Scan for the cell matching the given text and deliver its (x, y) coordinate at center. 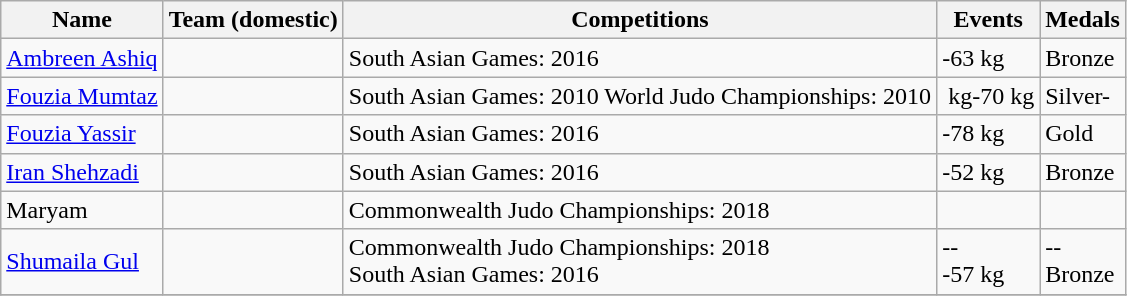
Events (988, 20)
Competitions (640, 20)
-52 kg (988, 172)
Medals (1083, 20)
Maryam (82, 210)
Fouzia Mumtaz (82, 96)
Commonwealth Judo Championships: 2018South Asian Games: 2016 (640, 262)
Iran Shehzadi (82, 172)
---57 kg (988, 262)
-63 kg (988, 58)
kg-70 kg (988, 96)
Silver- (1083, 96)
Commonwealth Judo Championships: 2018 (640, 210)
South Asian Games: 2010 World Judo Championships: 2010 (640, 96)
Name (82, 20)
--Bronze (1083, 262)
Gold (1083, 134)
Team (domestic) (253, 20)
-78 kg (988, 134)
Shumaila Gul (82, 262)
Fouzia Yassir (82, 134)
Ambreen Ashiq (82, 58)
